Find where the given text appears and provide that cell's center as [X, Y] coordinate. 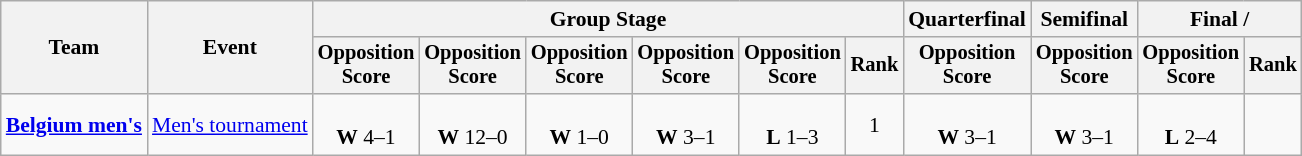
W 4–1 [366, 124]
Group Stage [608, 19]
W 12–0 [472, 124]
L 2–4 [1190, 124]
Belgium men's [74, 124]
1 [875, 124]
Men's tournament [230, 124]
Quarterfinal [967, 19]
Final / [1219, 19]
Team [74, 48]
L 1–3 [792, 124]
Event [230, 48]
Semifinal [1084, 19]
W 1–0 [580, 124]
